Find where the given text appears and provide that cell's center as [x, y] coordinate. 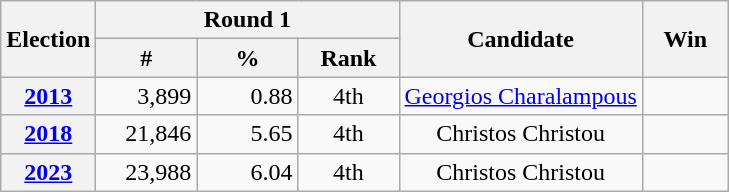
# [146, 58]
2023 [48, 172]
% [248, 58]
0.88 [248, 96]
Candidate [520, 39]
23,988 [146, 172]
2013 [48, 96]
6.04 [248, 172]
Georgios Charalampous [520, 96]
Rank [348, 58]
5.65 [248, 134]
Round 1 [248, 20]
2018 [48, 134]
3,899 [146, 96]
Election [48, 39]
Win [685, 39]
21,846 [146, 134]
